Detect which cell encompasses the target text, then output its (x, y) center coordinate. 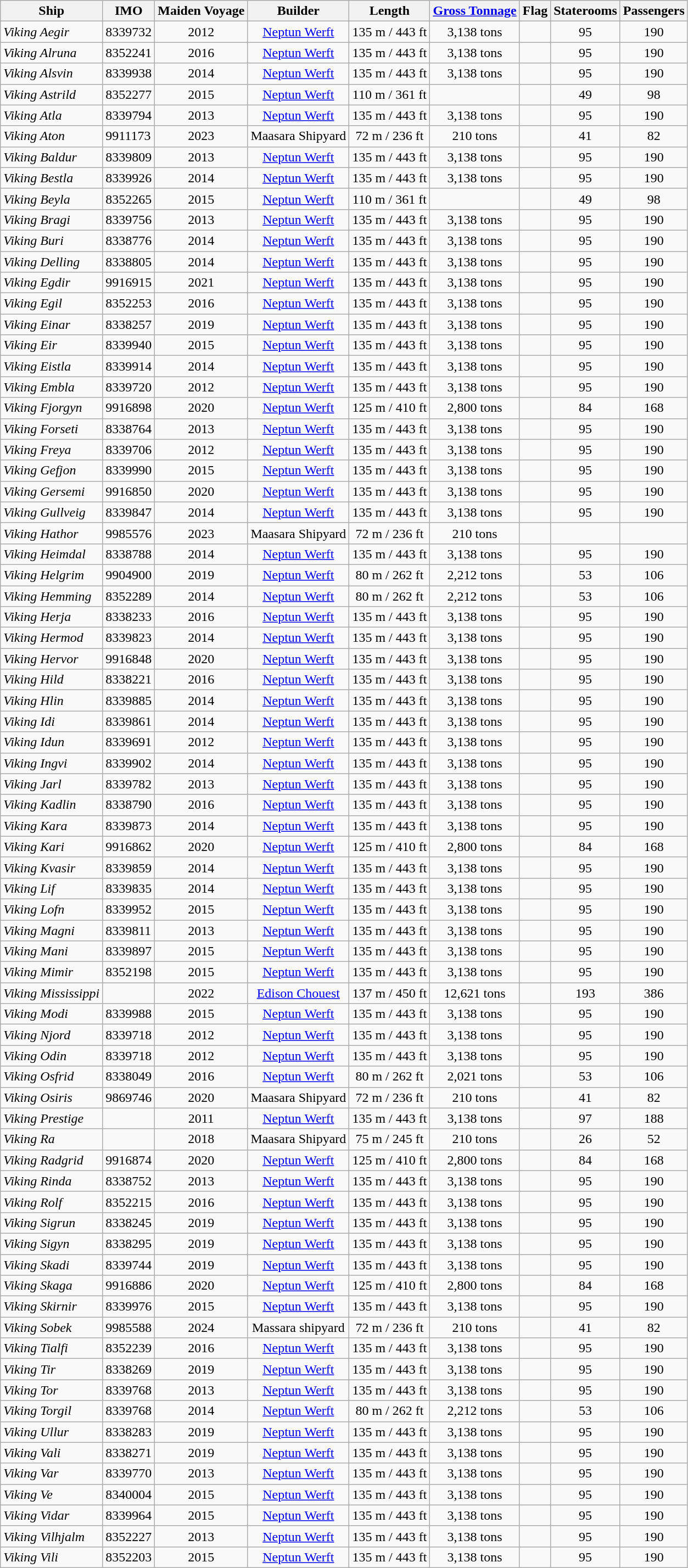
Viking Var (52, 1474)
Viking Ullur (52, 1432)
8339756 (128, 220)
8338233 (128, 617)
Viking Idi (52, 721)
Viking Hild (52, 680)
Viking Forseti (52, 429)
8339938 (128, 74)
Viking Kadlin (52, 805)
8352198 (128, 972)
9916862 (128, 847)
Builder (299, 11)
Viking Njord (52, 1035)
9985576 (128, 533)
2,021 tons (474, 1077)
Viking Heimdal (52, 554)
8352277 (128, 94)
Viking Vilhjalm (52, 1536)
Viking Alsvin (52, 74)
8340004 (128, 1494)
Ship (52, 11)
9916886 (128, 1286)
8339902 (128, 763)
8338221 (128, 680)
8339990 (128, 471)
8339691 (128, 742)
8338049 (128, 1077)
Viking Tor (52, 1390)
8338257 (128, 324)
8339835 (128, 888)
8338269 (128, 1369)
Viking Hermod (52, 638)
8339782 (128, 784)
Viking Fjorgyn (52, 408)
Viking Buri (52, 240)
9916915 (128, 283)
Viking Ve (52, 1494)
8352241 (128, 53)
Viking Modi (52, 1014)
Viking Hervor (52, 659)
12,621 tons (474, 993)
Viking Jarl (52, 784)
Viking Beyla (52, 199)
Viking Astrild (52, 94)
8339720 (128, 387)
Viking Bragi (52, 220)
Gross Tonnage (474, 11)
75 m / 245 ft (390, 1139)
Viking Torgil (52, 1411)
Viking Aton (52, 136)
Viking Atla (52, 115)
Viking Egdir (52, 283)
8339770 (128, 1474)
9916848 (128, 659)
IMO (128, 11)
386 (653, 993)
8338271 (128, 1453)
Viking Skaga (52, 1286)
9985588 (128, 1328)
8339885 (128, 701)
Viking Tialfi (52, 1348)
8339926 (128, 178)
26 (585, 1139)
Viking Hathor (52, 533)
8339897 (128, 951)
8338790 (128, 805)
Viking Einar (52, 324)
Staterooms (585, 11)
8338283 (128, 1432)
8352253 (128, 304)
Passengers (653, 11)
Length (390, 11)
8339732 (128, 32)
8338805 (128, 262)
8338788 (128, 554)
Viking Ingvi (52, 763)
Viking Radgrid (52, 1160)
8339744 (128, 1264)
Viking Rolf (52, 1202)
Viking Lofn (52, 909)
2018 (201, 1139)
8339873 (128, 826)
8352203 (128, 1557)
8338776 (128, 240)
2024 (201, 1328)
Viking Eir (52, 345)
Viking Skadi (52, 1264)
Viking Osiris (52, 1097)
8338764 (128, 429)
Viking Lif (52, 888)
8339861 (128, 721)
Viking Bestla (52, 178)
8352227 (128, 1536)
8339823 (128, 638)
2011 (201, 1118)
97 (585, 1118)
9904900 (128, 575)
Viking Aegir (52, 32)
8338245 (128, 1223)
8339809 (128, 157)
Viking Freya (52, 450)
9911173 (128, 136)
Viking Herja (52, 617)
Viking Egil (52, 304)
8339964 (128, 1515)
Viking Vidar (52, 1515)
Viking Kvasir (52, 867)
8338752 (128, 1181)
Massara shipyard (299, 1328)
Viking Sobek (52, 1328)
Viking Mani (52, 951)
Viking Gefjon (52, 471)
Viking Hemming (52, 596)
Viking Sigrun (52, 1223)
8338295 (128, 1244)
2021 (201, 283)
Viking Kara (52, 826)
8339859 (128, 867)
Viking Rinda (52, 1181)
8339914 (128, 366)
9916874 (128, 1160)
Viking Alruna (52, 53)
Viking Gersemi (52, 491)
Viking Magni (52, 931)
Flag (535, 11)
9916898 (128, 408)
Viking Osfrid (52, 1077)
9916850 (128, 491)
Maiden Voyage (201, 11)
Edison Chouest (299, 993)
Viking Odin (52, 1056)
8339940 (128, 345)
Viking Kari (52, 847)
Viking Baldur (52, 157)
Viking Embla (52, 387)
Viking Ra (52, 1139)
Viking Idun (52, 742)
Viking Hlin (52, 701)
8339847 (128, 512)
Viking Vili (52, 1557)
Viking Vali (52, 1453)
Viking Prestige (52, 1118)
8352215 (128, 1202)
Viking Skirnir (52, 1307)
Viking Mimir (52, 972)
Viking Mississippi (52, 993)
8339988 (128, 1014)
8339976 (128, 1307)
Viking Delling (52, 262)
193 (585, 993)
188 (653, 1118)
Viking Gullveig (52, 512)
2022 (201, 993)
8352265 (128, 199)
8352239 (128, 1348)
52 (653, 1139)
Viking Helgrim (52, 575)
8339706 (128, 450)
9869746 (128, 1097)
8352289 (128, 596)
Viking Tir (52, 1369)
8339811 (128, 931)
8339794 (128, 115)
Viking Eistla (52, 366)
8339952 (128, 909)
Viking Sigyn (52, 1244)
137 m / 450 ft (390, 993)
